Pinpoint the cell where the given text exists, returning its (x, y) midpoint coordinate. 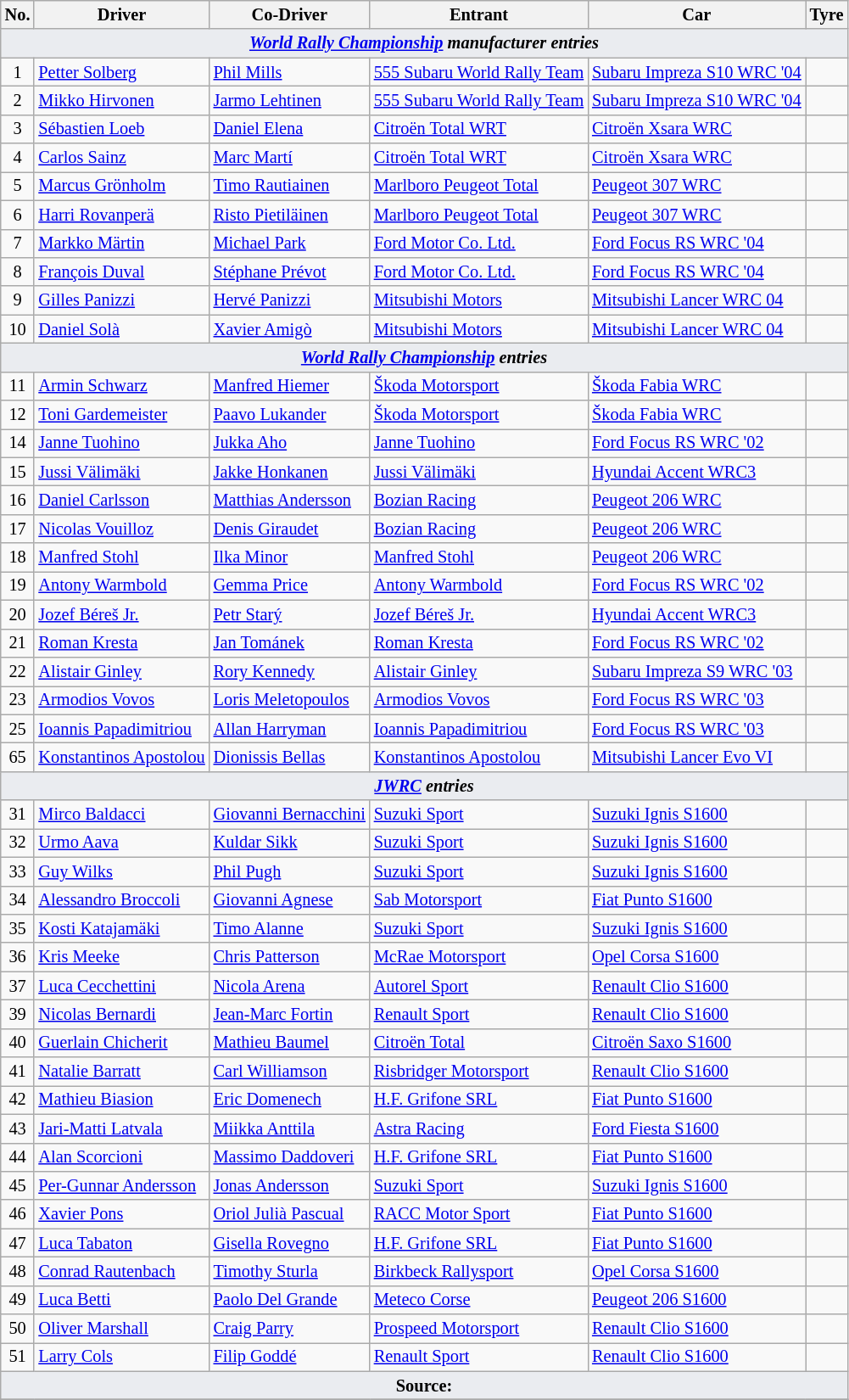
25 (18, 729)
10 (18, 329)
Meteco Corse (478, 1300)
Daniel Elena (290, 129)
Phil Mills (290, 72)
33 (18, 871)
Alan Scorcioni (121, 1157)
Marcus Grönholm (121, 186)
Mikko Hirvonen (121, 100)
Prospeed Motorsport (478, 1329)
Risbridger Motorsport (478, 1072)
Oriol Julià Pascual (290, 1214)
Rory Kennedy (290, 671)
40 (18, 1043)
Timothy Sturla (290, 1271)
44 (18, 1157)
Allan Harryman (290, 729)
Guerlain Chicherit (121, 1043)
World Rally Championship manufacturer entries (424, 43)
2 (18, 100)
Eric Domenech (290, 1100)
Marc Martí (290, 158)
Chris Patterson (290, 957)
Co-Driver (290, 14)
42 (18, 1100)
22 (18, 671)
Nicolas Bernardi (121, 1014)
48 (18, 1271)
Guy Wilks (121, 871)
Toni Gardemeister (121, 415)
19 (18, 585)
Autorel Sport (478, 986)
Jakke Honkanen (290, 472)
5 (18, 186)
3 (18, 129)
Stéphane Prévot (290, 272)
Citroën Saxo S1600 (696, 1043)
Gisella Rovegno (290, 1243)
Peugeot 206 S1600 (696, 1300)
Xavier Amigò (290, 329)
Luca Betti (121, 1300)
47 (18, 1243)
Carlos Sainz (121, 158)
Daniel Solà (121, 329)
Loris Meletopoulos (290, 700)
Miikka Anttila (290, 1128)
Entrant (478, 14)
Mirco Baldacci (121, 815)
JWRC entries (424, 786)
Carl Williamson (290, 1072)
Jean-Marc Fortin (290, 1014)
23 (18, 700)
Manfred Hiemer (290, 386)
15 (18, 472)
Car (696, 14)
11 (18, 386)
Kosti Katajamäki (121, 928)
RACC Motor Sport (478, 1214)
Hervé Panizzi (290, 300)
Massimo Daddoveri (290, 1157)
Mathieu Biasion (121, 1100)
51 (18, 1357)
McRae Motorsport (478, 957)
Gemma Price (290, 585)
31 (18, 815)
Jukka Aho (290, 443)
Ford Fiesta S1600 (696, 1128)
Matthias Andersson (290, 500)
Luca Cecchettini (121, 986)
18 (18, 557)
Timo Rautiainen (290, 186)
45 (18, 1185)
Nicola Arena (290, 986)
20 (18, 614)
World Rally Championship entries (424, 357)
39 (18, 1014)
Mitsubishi Lancer Evo VI (696, 757)
Alessandro Broccoli (121, 900)
Michael Park (290, 244)
Astra Racing (478, 1128)
21 (18, 643)
35 (18, 928)
Denis Giraudet (290, 529)
50 (18, 1329)
Mathieu Baumel (290, 1043)
12 (18, 415)
Kuldar Sikk (290, 843)
Armin Schwarz (121, 386)
65 (18, 757)
Jan Tománek (290, 643)
Luca Tabaton (121, 1243)
Petr Starý (290, 614)
34 (18, 900)
Risto Pietiläinen (290, 215)
Phil Pugh (290, 871)
Per-Gunnar Andersson (121, 1185)
Markko Märtin (121, 244)
Craig Parry (290, 1329)
Jarmo Lehtinen (290, 100)
Dionissis Bellas (290, 757)
Paavo Lukander (290, 415)
41 (18, 1072)
43 (18, 1128)
37 (18, 986)
Nicolas Vouilloz (121, 529)
Filip Goddé (290, 1357)
Birkbeck Rallysport (478, 1271)
Sab Motorsport (478, 900)
17 (18, 529)
Jonas Andersson (290, 1185)
Giovanni Agnese (290, 900)
Harri Rovanperä (121, 215)
Timo Alanne (290, 928)
Kris Meeke (121, 957)
Ilka Minor (290, 557)
Jari-Matti Latvala (121, 1128)
Conrad Rautenbach (121, 1271)
Xavier Pons (121, 1214)
Natalie Barratt (121, 1072)
Sébastien Loeb (121, 129)
4 (18, 158)
François Duval (121, 272)
Urmo Aava (121, 843)
14 (18, 443)
Petter Solberg (121, 72)
46 (18, 1214)
7 (18, 244)
16 (18, 500)
8 (18, 272)
Paolo Del Grande (290, 1300)
No. (18, 14)
Driver (121, 14)
6 (18, 215)
9 (18, 300)
Gilles Panizzi (121, 300)
Larry Cols (121, 1357)
Source: (424, 1386)
Oliver Marshall (121, 1329)
Giovanni Bernacchini (290, 815)
Daniel Carlsson (121, 500)
49 (18, 1300)
36 (18, 957)
Tyre (827, 14)
Citroën Total (478, 1043)
1 (18, 72)
Subaru Impreza S9 WRC '03 (696, 671)
32 (18, 843)
